From the cell containing the given text, extract its center point as [X, Y] coordinate. 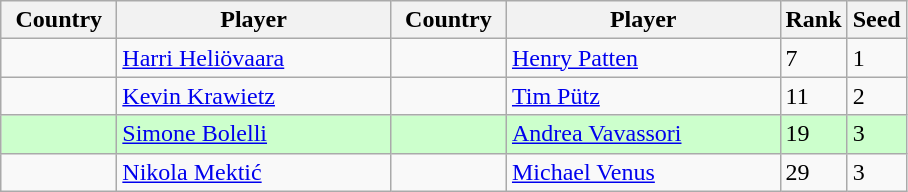
Kevin Krawietz [254, 96]
Harri Heliövaara [254, 58]
Rank [814, 20]
Michael Venus [643, 172]
19 [814, 134]
Nikola Mektić [254, 172]
Tim Pütz [643, 96]
Andrea Vavassori [643, 134]
Henry Patten [643, 58]
29 [814, 172]
Simone Bolelli [254, 134]
2 [876, 96]
11 [814, 96]
7 [814, 58]
1 [876, 58]
Seed [876, 20]
